Identify which cell holds the provided text, then report its (X, Y) central coordinate. 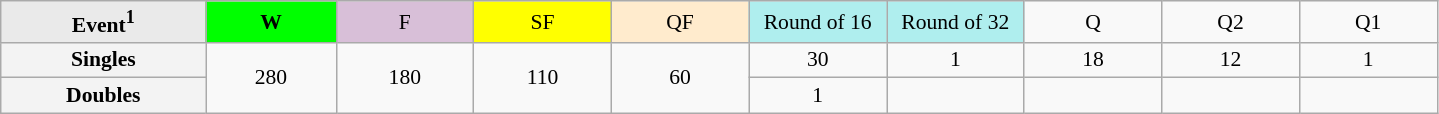
18 (1093, 60)
280 (271, 78)
F (405, 22)
Round of 32 (955, 22)
Event1 (104, 22)
Singles (104, 60)
SF (543, 22)
30 (818, 60)
QF (680, 22)
W (271, 22)
Q1 (1368, 22)
Q (1093, 22)
Round of 16 (818, 22)
180 (405, 78)
Doubles (104, 96)
60 (680, 78)
Q2 (1231, 22)
110 (543, 78)
12 (1231, 60)
